Return (X, Y) of the center of cell containing provided text 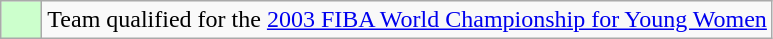
Team qualified for the 2003 FIBA World Championship for Young Women (408, 20)
